Find where the given text appears and provide that cell's center as (x, y) coordinate. 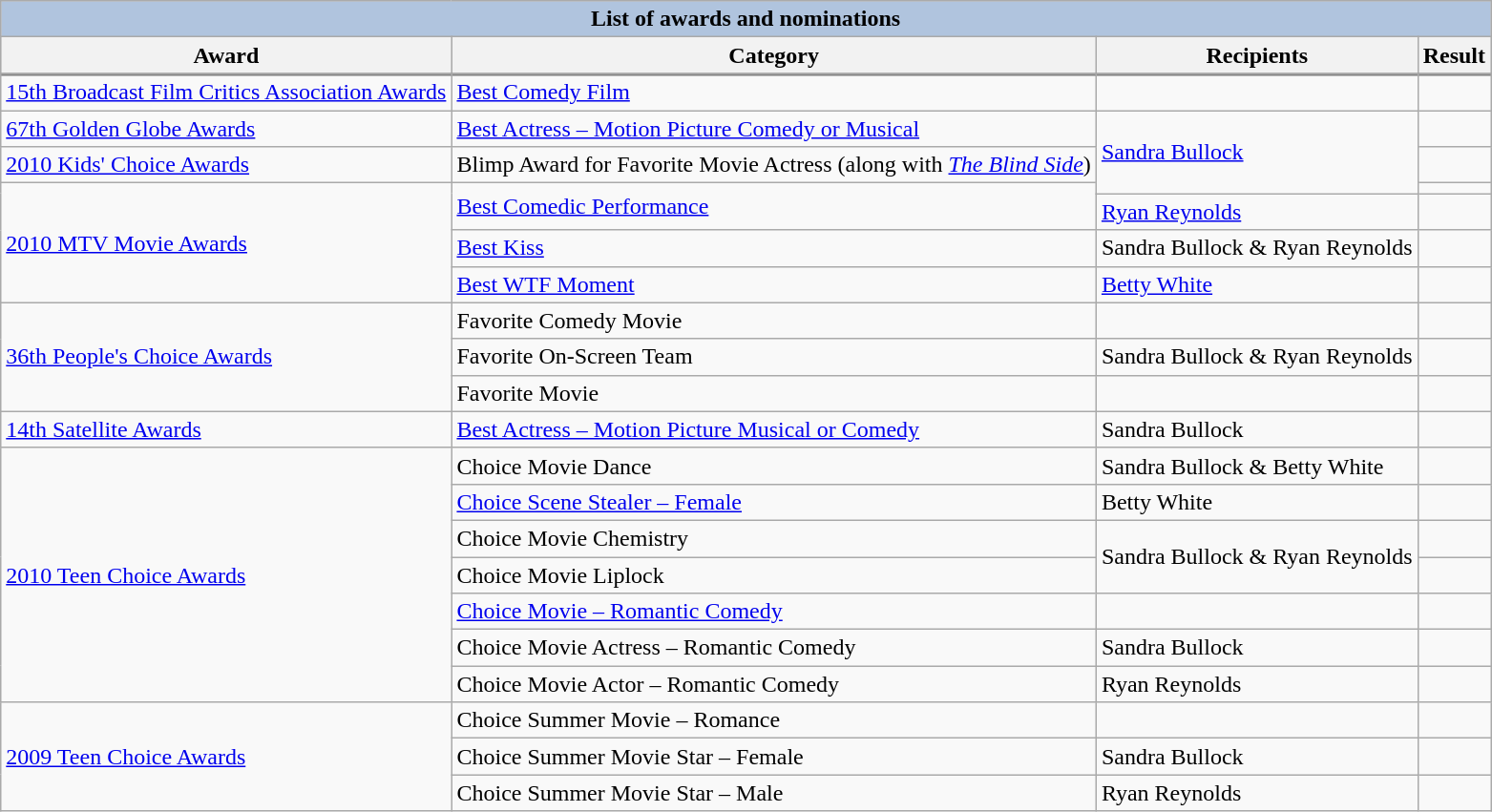
Best WTF Moment (773, 284)
Best Comedy Film (773, 93)
Category (773, 55)
2010 MTV Movie Awards (226, 242)
Award (226, 55)
67th Golden Globe Awards (226, 129)
2010 Teen Choice Awards (226, 574)
2009 Teen Choice Awards (226, 757)
Choice Movie Actor – Romantic Comedy (773, 684)
Sandra Bullock & Betty White (1256, 466)
Best Actress – Motion Picture Comedy or Musical (773, 129)
Choice Scene Stealer – Female (773, 502)
Choice Summer Movie – Romance (773, 720)
Blimp Award for Favorite Movie Actress (along with The Blind Side) (773, 165)
Favorite Movie (773, 393)
Choice Summer Movie Star – Male (773, 793)
Choice Summer Movie Star – Female (773, 757)
Result (1454, 55)
Choice Movie – Romantic Comedy (773, 612)
Choice Movie Chemistry (773, 538)
Best Comedic Performance (773, 206)
36th People's Choice Awards (226, 357)
14th Satellite Awards (226, 429)
Best Actress – Motion Picture Musical or Comedy (773, 429)
2010 Kids' Choice Awards (226, 165)
Choice Movie Actress – Romantic Comedy (773, 648)
Best Kiss (773, 248)
Choice Movie Liplock (773, 575)
List of awards and nominations (746, 19)
Choice Movie Dance (773, 466)
Recipients (1256, 55)
Favorite On-Screen Team (773, 357)
Favorite Comedy Movie (773, 321)
15th Broadcast Film Critics Association Awards (226, 93)
